For the text-containing cell, return its midpoint in (x, y) coordinate format. 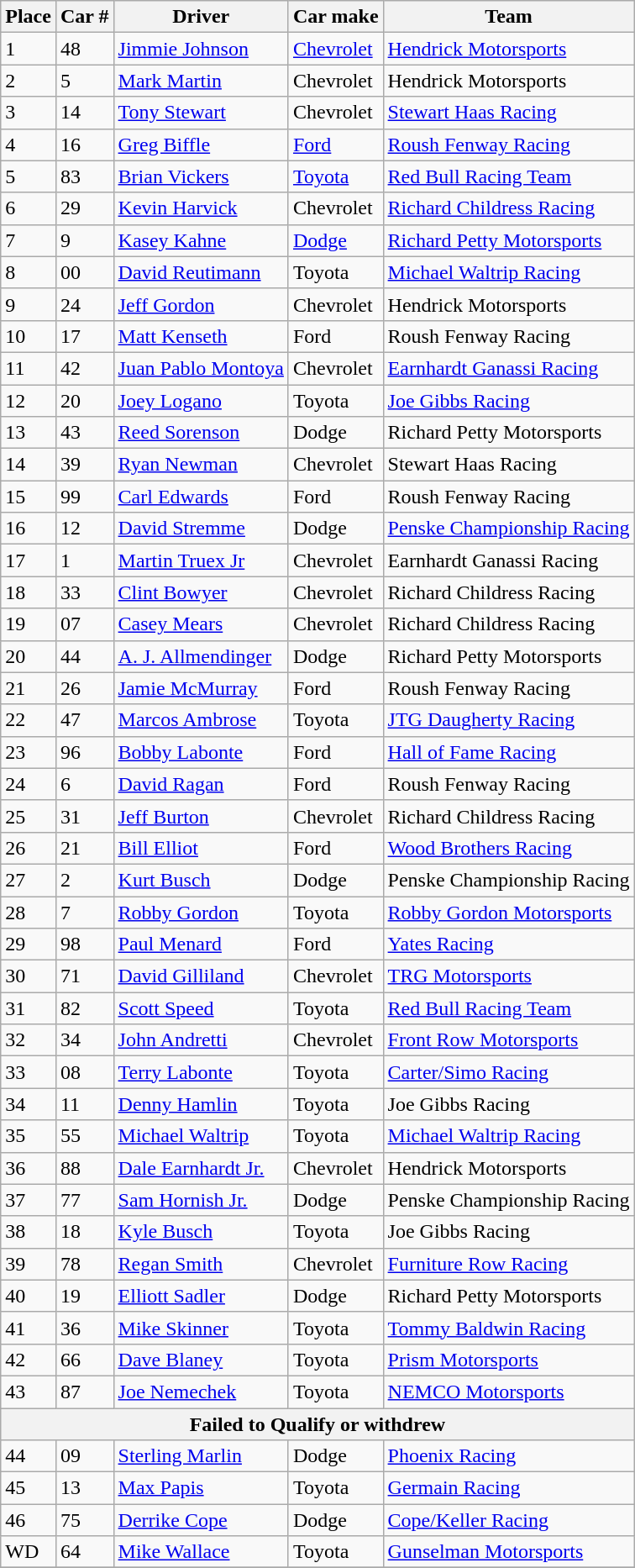
Carl Edwards (201, 497)
25 (29, 816)
Clint Bowyer (201, 592)
Max Papis (201, 1488)
Prism Motorsports (509, 1360)
Failed to Qualify or withdrew (317, 1424)
71 (84, 976)
Wood Brothers Racing (509, 848)
07 (84, 624)
Greg Biffle (201, 145)
Germain Racing (509, 1488)
Yates Racing (509, 944)
88 (84, 1168)
45 (29, 1488)
JTG Daugherty Racing (509, 720)
Front Row Motorsports (509, 1040)
99 (84, 497)
Casey Mears (201, 624)
Phoenix Racing (509, 1456)
Jimmie Johnson (201, 49)
Gunselman Motorsports (509, 1552)
Joey Logano (201, 401)
Ryan Newman (201, 465)
Kasey Kahne (201, 240)
22 (29, 720)
83 (84, 176)
Paul Menard (201, 944)
Tommy Baldwin Racing (509, 1328)
Michael Waltrip (201, 1136)
Sam Hornish Jr. (201, 1200)
Dave Blaney (201, 1360)
Car # (84, 17)
Mark Martin (201, 81)
98 (84, 944)
Bobby Labonte (201, 752)
Derrike Cope (201, 1520)
Cope/Keller Racing (509, 1520)
Bill Elliot (201, 848)
23 (29, 752)
Driver (201, 17)
Kevin Harvick (201, 208)
Team (509, 17)
28 (29, 912)
Jeff Gordon (201, 304)
Jeff Burton (201, 816)
30 (29, 976)
75 (84, 1520)
TRG Motorsports (509, 976)
Kurt Busch (201, 880)
Mike Skinner (201, 1328)
08 (84, 1072)
David Stremme (201, 529)
Kyle Busch (201, 1232)
15 (29, 497)
Furniture Row Racing (509, 1264)
Robby Gordon (201, 912)
David Gilliland (201, 976)
Denny Hamlin (201, 1104)
Scott Speed (201, 1008)
David Ragan (201, 784)
48 (84, 49)
Terry Labonte (201, 1072)
Jamie McMurray (201, 688)
55 (84, 1136)
27 (29, 880)
8 (29, 272)
Robby Gordon Motorsports (509, 912)
WD (29, 1552)
Dale Earnhardt Jr. (201, 1168)
Tony Stewart (201, 113)
37 (29, 1200)
96 (84, 752)
Marcos Ambrose (201, 720)
Hall of Fame Racing (509, 752)
4 (29, 145)
87 (84, 1392)
09 (84, 1456)
Joe Nemechek (201, 1392)
Brian Vickers (201, 176)
10 (29, 336)
40 (29, 1296)
00 (84, 272)
A. J. Allmendinger (201, 656)
NEMCO Motorsports (509, 1392)
John Andretti (201, 1040)
35 (29, 1136)
Juan Pablo Montoya (201, 368)
Place (29, 17)
Carter/Simo Racing (509, 1072)
77 (84, 1200)
Mike Wallace (201, 1552)
Elliott Sadler (201, 1296)
47 (84, 720)
41 (29, 1328)
64 (84, 1552)
66 (84, 1360)
Sterling Marlin (201, 1456)
3 (29, 113)
David Reutimann (201, 272)
78 (84, 1264)
Reed Sorenson (201, 433)
Car make (336, 17)
32 (29, 1040)
Matt Kenseth (201, 336)
Regan Smith (201, 1264)
38 (29, 1232)
82 (84, 1008)
Martin Truex Jr (201, 560)
46 (29, 1520)
